Capture the cell that displays the provided text and extract its [x, y] central coordinate. 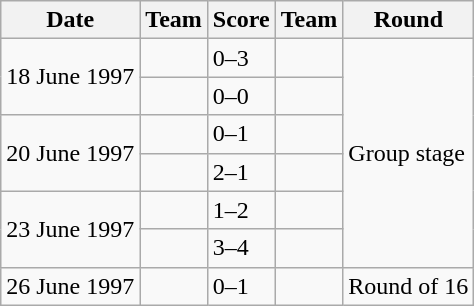
0–0 [241, 96]
1–2 [241, 210]
Group stage [408, 153]
Round of 16 [408, 286]
2–1 [241, 172]
0–3 [241, 58]
26 June 1997 [70, 286]
23 June 1997 [70, 229]
18 June 1997 [70, 77]
Date [70, 20]
Round [408, 20]
20 June 1997 [70, 153]
Score [241, 20]
3–4 [241, 248]
